For the text-containing cell, return its midpoint in (x, y) coordinate format. 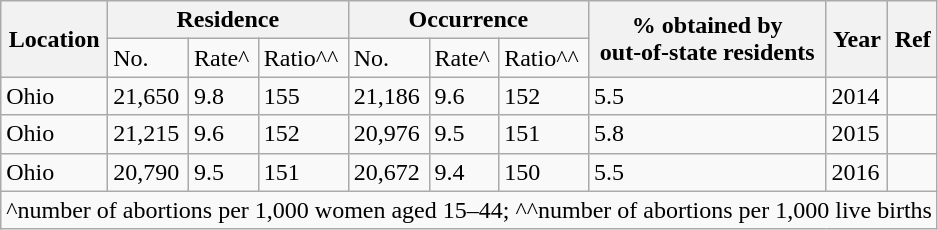
21,186 (388, 96)
155 (303, 96)
5.8 (708, 134)
150 (544, 172)
^number of abortions per 1,000 women aged 15–44; ^^number of abortions per 1,000 live births (470, 210)
21,215 (148, 134)
% obtained byout-of-state residents (708, 39)
20,976 (388, 134)
20,790 (148, 172)
20,672 (388, 172)
9.4 (464, 172)
2015 (857, 134)
Occurrence (468, 20)
Ref (913, 39)
9.8 (224, 96)
Location (54, 39)
2016 (857, 172)
Year (857, 39)
Residence (228, 20)
2014 (857, 96)
21,650 (148, 96)
